Search for the cell housing the specified text and yield its [x, y] center coordinate. 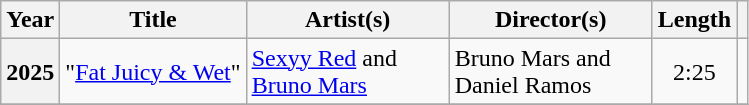
"Fat Juicy & Wet" [153, 72]
Director(s) [550, 20]
Artist(s) [348, 20]
Year [30, 20]
Title [153, 20]
Length [694, 20]
2:25 [694, 72]
2025 [30, 72]
Bruno Mars and Daniel Ramos [550, 72]
Sexyy Red and Bruno Mars [348, 72]
